Find where the given text appears and provide that cell's center as (X, Y) coordinate. 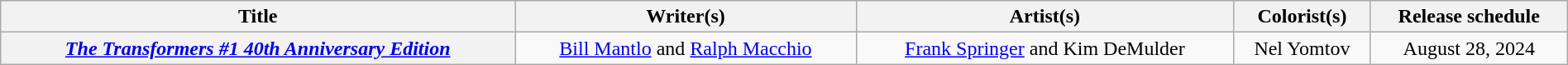
Colorist(s) (1303, 17)
Nel Yomtov (1303, 48)
Release schedule (1469, 17)
Writer(s) (686, 17)
Title (258, 17)
Bill Mantlo and Ralph Macchio (686, 48)
Artist(s) (1045, 17)
The Transformers #1 40th Anniversary Edition (258, 48)
Frank Springer and Kim DeMulder (1045, 48)
August 28, 2024 (1469, 48)
